Scan for the cell matching the given text and deliver its [x, y] coordinate at center. 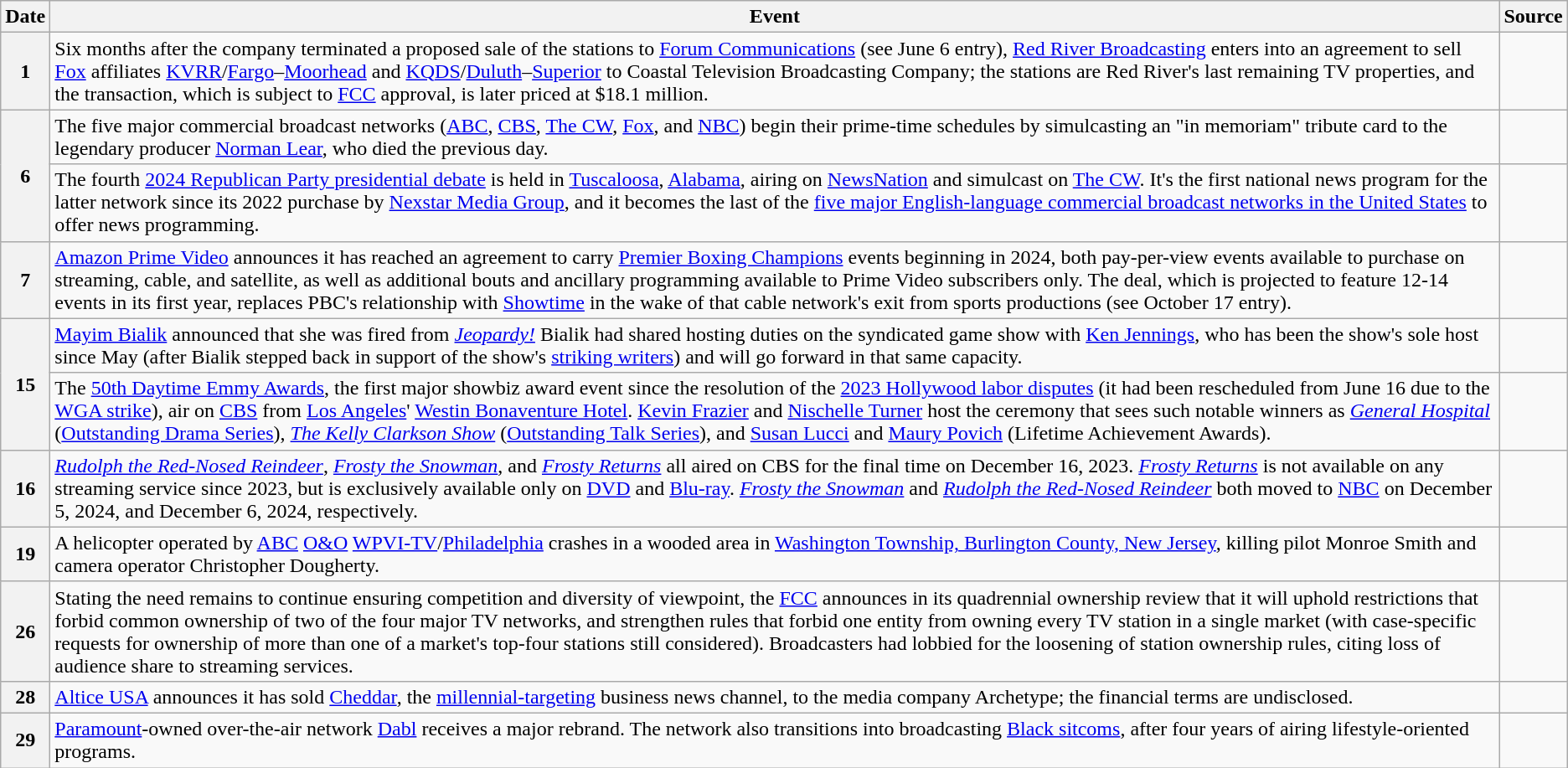
7 [25, 280]
15 [25, 384]
16 [25, 488]
Date [25, 17]
1 [25, 71]
28 [25, 697]
29 [25, 740]
Source [1533, 17]
6 [25, 176]
Event [775, 17]
26 [25, 631]
19 [25, 554]
